Locate the cell with the specified text and output its (x, y) center coordinate. 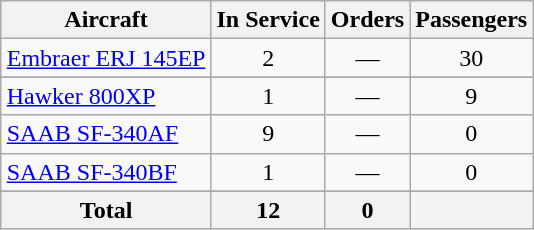
2 (268, 58)
Hawker 800XP (106, 96)
SAAB SF-340AF (106, 134)
Aircraft (106, 20)
Orders (367, 20)
12 (268, 210)
SAAB SF-340BF (106, 172)
Total (106, 210)
Embraer ERJ 145EP (106, 58)
30 (472, 58)
Passengers (472, 20)
In Service (268, 20)
